Return [x, y] of the center of cell containing provided text 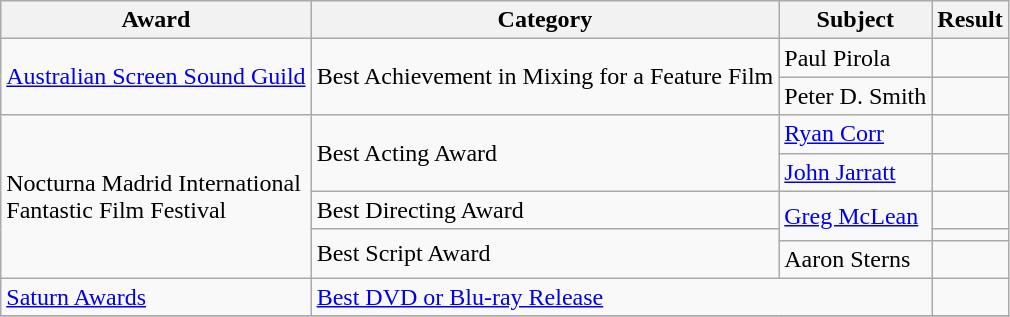
Best Achievement in Mixing for a Feature Film [545, 77]
Result [970, 20]
Best DVD or Blu-ray Release [622, 297]
Subject [856, 20]
Greg McLean [856, 216]
Ryan Corr [856, 134]
Aaron Sterns [856, 259]
Paul Pirola [856, 58]
Best Directing Award [545, 210]
Saturn Awards [156, 297]
Category [545, 20]
Best Acting Award [545, 153]
Nocturna Madrid InternationalFantastic Film Festival [156, 196]
John Jarratt [856, 172]
Best Script Award [545, 254]
Peter D. Smith [856, 96]
Award [156, 20]
Australian Screen Sound Guild [156, 77]
